Extract the (x, y) coordinate from the center of the cell holding the provided text.  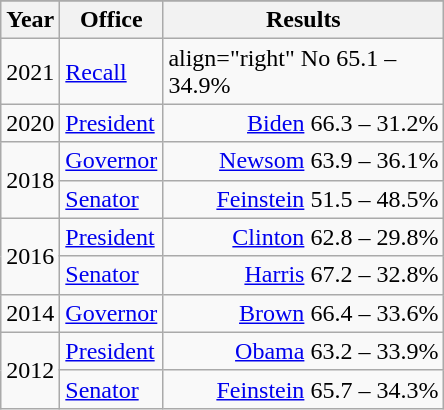
Feinstein 51.5 – 48.5% (304, 199)
2012 (30, 370)
Harris 67.2 – 32.8% (304, 275)
Biden 66.3 – 31.2% (304, 123)
Feinstein 65.7 – 34.3% (304, 389)
Newsom 63.9 – 36.1% (304, 161)
Obama 63.2 – 33.9% (304, 351)
Office (112, 20)
2020 (30, 123)
2014 (30, 313)
2018 (30, 180)
Results (304, 20)
Year (30, 20)
Brown 66.4 – 33.6% (304, 313)
2021 (30, 72)
Clinton 62.8 – 29.8% (304, 237)
align="right" No 65.1 – 34.9% (304, 72)
2016 (30, 256)
Recall (112, 72)
